Detect which cell encompasses the target text, then output its (X, Y) center coordinate. 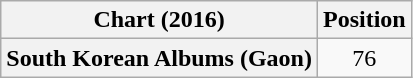
76 (364, 58)
Chart (2016) (160, 20)
South Korean Albums (Gaon) (160, 58)
Position (364, 20)
